Pinpoint the cell where the given text exists, returning its [x, y] midpoint coordinate. 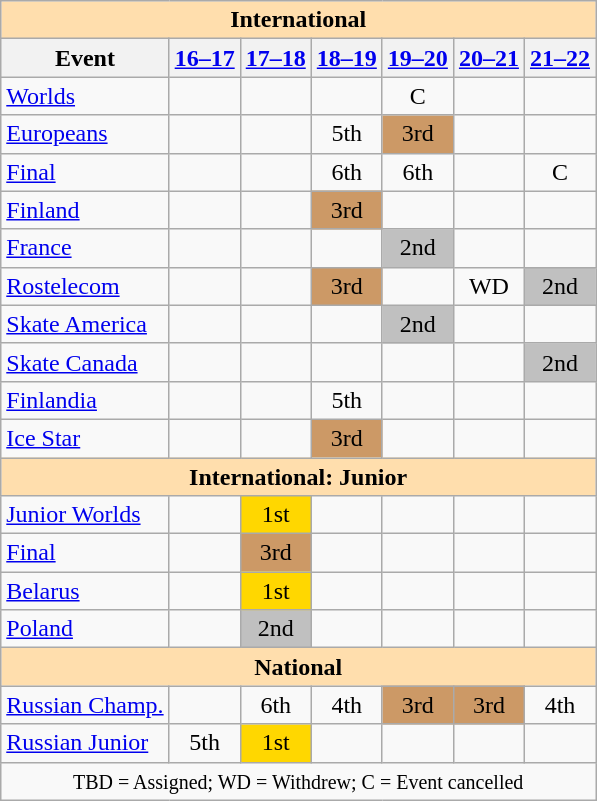
Skate America [85, 324]
20–21 [488, 58]
Skate Canada [85, 362]
International: Junior [298, 477]
Finlandia [85, 400]
National [298, 667]
Russian Champ. [85, 705]
Worlds [85, 96]
Junior Worlds [85, 515]
21–22 [560, 58]
France [85, 248]
Europeans [85, 134]
Rostelecom [85, 286]
WD [488, 286]
19–20 [418, 58]
Finland [85, 210]
International [298, 20]
Event [85, 58]
Belarus [85, 591]
17–18 [276, 58]
16–17 [204, 58]
TBD = Assigned; WD = Withdrew; C = Event cancelled [298, 781]
Ice Star [85, 438]
Russian Junior [85, 743]
Poland [85, 629]
18–19 [346, 58]
